From the cell containing the given text, extract its center point as (x, y) coordinate. 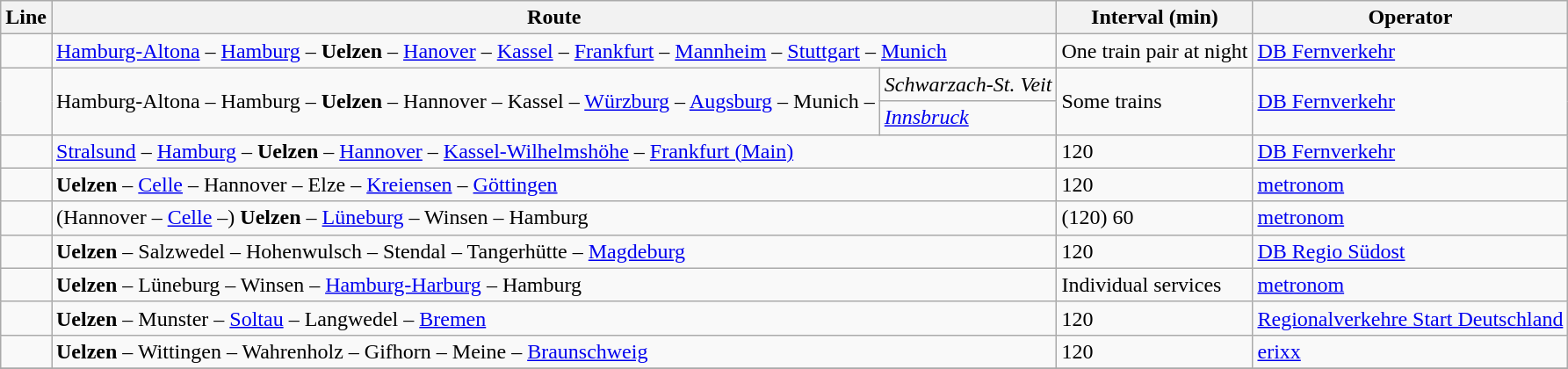
Uelzen – Wittingen – Wahrenholz – Gifhorn – Meine – Braunschweig (553, 351)
Uelzen – Lüneburg – Winsen – Hamburg-Harburg – Hamburg (553, 285)
Innsbruck (968, 118)
Operator (1411, 18)
Some trains (1154, 101)
Uelzen – Salzwedel – Hohenwulsch – Stendal – Tangerhütte – Magdeburg (553, 251)
Schwarzach-St. Veit (968, 84)
Uelzen – Munster – Soltau – Langwedel – Bremen (553, 318)
Route (553, 18)
One train pair at night (1154, 51)
DB Regio Südost (1411, 251)
Interval (min) (1154, 18)
Hamburg-Altona – Hamburg – Uelzen – Hanover – Kassel – Frankfurt – Mannheim – Stuttgart – Munich (553, 51)
Stralsund – Hamburg – Uelzen – Hannover – Kassel-Wilhelmshöhe – Frankfurt (Main) (553, 151)
Regionalverkehre Start Deutschland (1411, 318)
Uelzen – Celle – Hannover – Elze – Kreiensen – Göttingen (553, 184)
Line (26, 18)
Hamburg-Altona – Hamburg – Uelzen – Hannover – Kassel – Würzburg – Augsburg – Munich – (466, 101)
(Hannover – Celle –) Uelzen – Lüneburg – Winsen – Hamburg (553, 218)
(120) 60 (1154, 218)
Individual services (1154, 285)
erixx (1411, 351)
